Search for the cell housing the specified text and yield its [x, y] center coordinate. 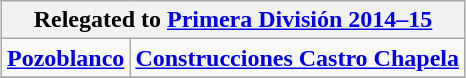
Pozoblanco [65, 58]
Construcciones Castro Chapela [298, 58]
Relegated to Primera División 2014–15 [232, 20]
